For the text-containing cell, return its midpoint in (x, y) coordinate format. 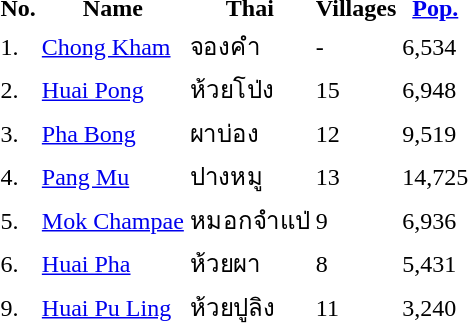
จองคำ (250, 46)
Mok Champae (112, 220)
9 (356, 220)
ห้วยผา (250, 264)
Pang Mu (112, 176)
- (356, 46)
8 (356, 264)
12 (356, 133)
ผาบ่อง (250, 133)
ปางหมู (250, 176)
Chong Kham (112, 46)
Pha Bong (112, 133)
15 (356, 90)
13 (356, 176)
Huai Pha (112, 264)
หมอกจำแป่ (250, 220)
Huai Pong (112, 90)
ห้วยโป่ง (250, 90)
